Determine the (x, y) coordinate at the center of the cell enclosing the given text.  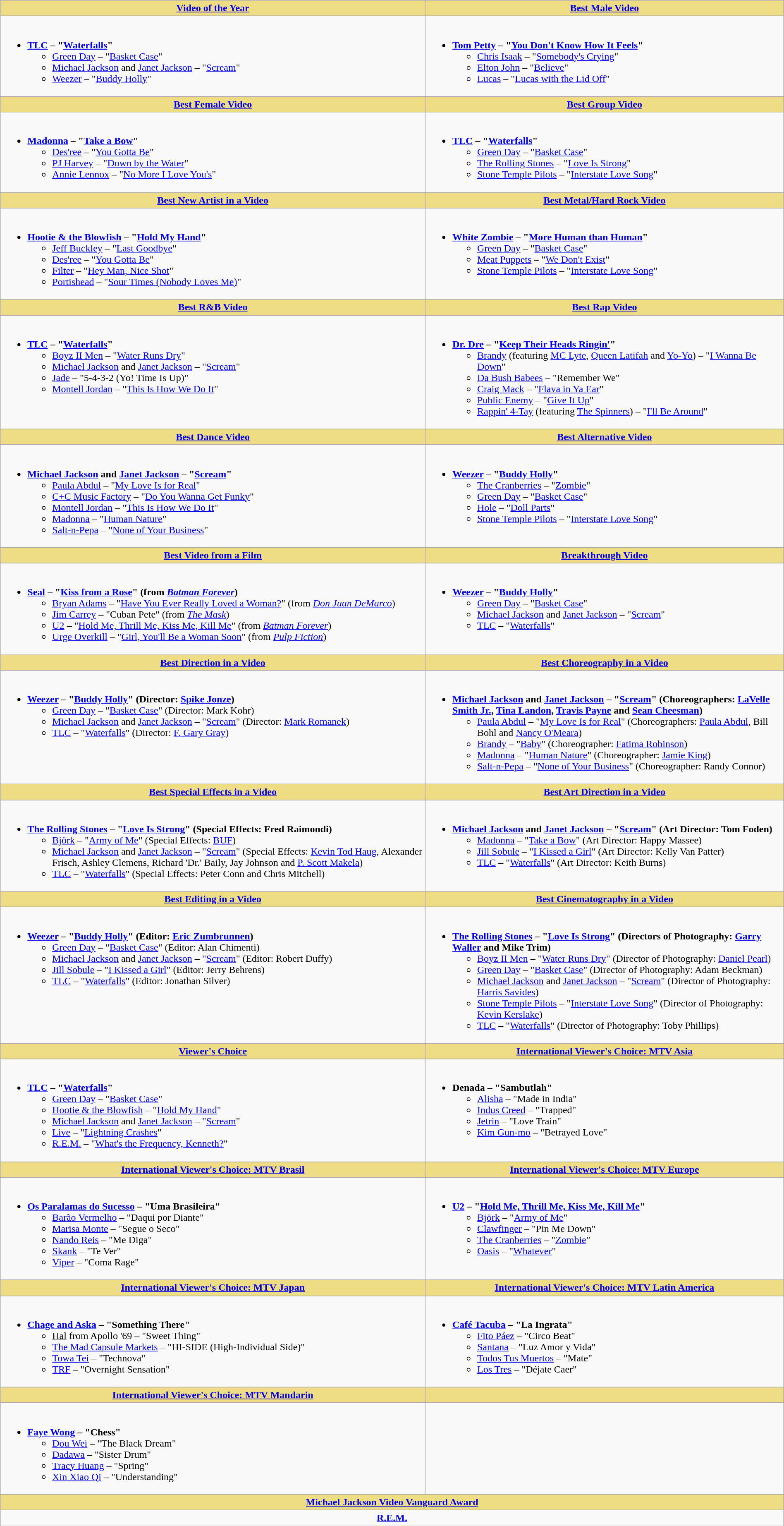
Best New Artist in a Video (213, 200)
International Viewer's Choice: MTV Japan (213, 1288)
Best Choreography in a Video (605, 662)
Best Video from a Film (213, 555)
Faye Wong – "Chess"Dou Wei – "The Black Dream"Dadawa – "Sister Drum"Tracy Huang – "Spring"Xin Xiao Qi – "Understanding" (213, 1449)
Best Cinematography in a Video (605, 899)
International Viewer's Choice: MTV Latin America (605, 1288)
Video of the Year (213, 8)
Tom Petty – "You Don't Know How It Feels"Chris Isaak – "Somebody's Crying"Elton John – "Believe"Lucas – "Lucas with the Lid Off" (605, 56)
Viewer's Choice (213, 1051)
International Viewer's Choice: MTV Mandarin (213, 1395)
Best Dance Video (213, 437)
Best Art Direction in a Video (605, 792)
R.E.M. (392, 1518)
Michael Jackson Video Vanguard Award (392, 1502)
Breakthrough Video (605, 555)
Best Alternative Video (605, 437)
Best Group Video (605, 104)
Weezer – "Buddy Holly"Green Day – "Basket Case"Michael Jackson and Janet Jackson – "Scream"TLC – "Waterfalls" (605, 609)
Best Direction in a Video (213, 662)
Weezer – "Buddy Holly"The Cranberries – "Zombie"Green Day – "Basket Case"Hole – "Doll Parts"Stone Temple Pilots – "Interstate Love Song" (605, 496)
Best Female Video (213, 104)
Best R&B Video (213, 307)
TLC – "Waterfalls"Green Day – "Basket Case"Michael Jackson and Janet Jackson – "Scream"Weezer – "Buddy Holly" (213, 56)
TLC – "Waterfalls"Green Day – "Basket Case"The Rolling Stones – "Love Is Strong"Stone Temple Pilots – "Interstate Love Song" (605, 152)
Café Tacuba – "La Ingrata"Fito Páez – "Circo Beat"Santana – "Luz Amor y Vida"Todos Tus Muertos – "Mate"Los Tres – "Déjate Caer" (605, 1341)
Best Editing in a Video (213, 899)
International Viewer's Choice: MTV Europe (605, 1169)
Best Metal/Hard Rock Video (605, 200)
International Viewer's Choice: MTV Asia (605, 1051)
White Zombie – "More Human than Human"Green Day – "Basket Case"Meat Puppets – "We Don't Exist"Stone Temple Pilots – "Interstate Love Song" (605, 254)
Best Special Effects in a Video (213, 792)
Denada – "Sambutlah"Alisha – "Made in India"Indus Creed – "Trapped"Jetrin – "Love Train"Kim Gun-mo – "Betrayed Love" (605, 1110)
Madonna – "Take a Bow"Des'ree – "You Gotta Be"PJ Harvey – "Down by the Water"Annie Lennox – "No More I Love You's" (213, 152)
Best Male Video (605, 8)
U2 – "Hold Me, Thrill Me, Kiss Me, Kill Me"Björk – "Army of Me"Clawfinger – "Pin Me Down"The Cranberries – "Zombie"Oasis – "Whatever" (605, 1229)
International Viewer's Choice: MTV Brasil (213, 1169)
Best Rap Video (605, 307)
